Determine the (X, Y) coordinate at the center of the cell enclosing the given text.  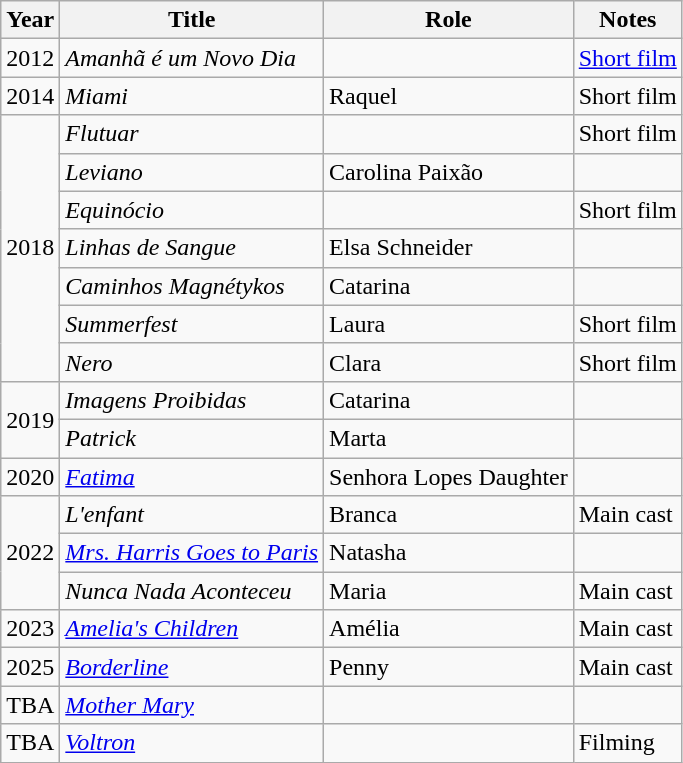
Amelia's Children (192, 629)
Marta (449, 438)
Patrick (192, 438)
Title (192, 20)
2014 (30, 96)
Laura (449, 324)
Summerfest (192, 324)
Caminhos Magnétykos (192, 286)
2020 (30, 477)
Amélia (449, 629)
2019 (30, 419)
2022 (30, 553)
Carolina Paixão (449, 172)
Miami (192, 96)
Penny (449, 667)
2023 (30, 629)
Nunca Nada Aconteceu (192, 591)
Voltron (192, 743)
Imagens Proibidas (192, 400)
Amanhã é um Novo Dia (192, 58)
Linhas de Sangue (192, 248)
L'enfant (192, 515)
Mother Mary (192, 705)
Maria (449, 591)
Filming (628, 743)
Equinócio (192, 210)
Flutuar (192, 134)
Natasha (449, 553)
2012 (30, 58)
2025 (30, 667)
Senhora Lopes Daughter (449, 477)
Borderline (192, 667)
Elsa Schneider (449, 248)
2018 (30, 248)
Clara (449, 362)
Raquel (449, 96)
Role (449, 20)
Year (30, 20)
Leviano (192, 172)
Nero (192, 362)
Mrs. Harris Goes to Paris (192, 553)
Notes (628, 20)
Fatima (192, 477)
Branca (449, 515)
